Capture the cell that displays the provided text and extract its (X, Y) central coordinate. 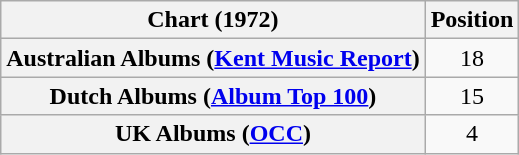
Dutch Albums (Album Top 100) (213, 96)
4 (472, 134)
Chart (1972) (213, 20)
Australian Albums (Kent Music Report) (213, 58)
18 (472, 58)
UK Albums (OCC) (213, 134)
15 (472, 96)
Position (472, 20)
